Search for the cell housing the specified text and yield its (X, Y) center coordinate. 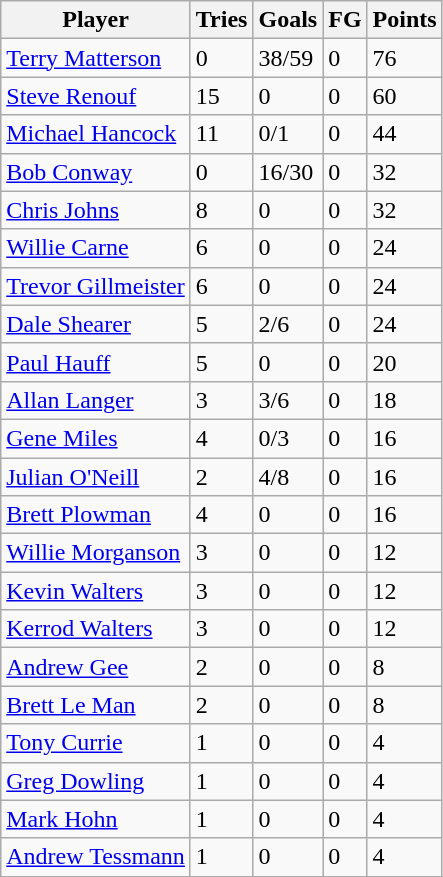
76 (404, 58)
Tony Currie (96, 743)
Points (404, 20)
Mark Hohn (96, 819)
Terry Matterson (96, 58)
0/1 (288, 134)
Paul Hauff (96, 362)
0/3 (288, 438)
Willie Carne (96, 248)
20 (404, 362)
Steve Renouf (96, 96)
Michael Hancock (96, 134)
15 (222, 96)
FG (345, 20)
38/59 (288, 58)
4/8 (288, 477)
44 (404, 134)
Tries (222, 20)
Gene Miles (96, 438)
2/6 (288, 324)
18 (404, 400)
Kerrod Walters (96, 629)
Player (96, 20)
Greg Dowling (96, 781)
11 (222, 134)
Andrew Gee (96, 667)
Willie Morganson (96, 553)
Allan Langer (96, 400)
Bob Conway (96, 172)
Brett Plowman (96, 515)
Kevin Walters (96, 591)
60 (404, 96)
Andrew Tessmann (96, 857)
Goals (288, 20)
Julian O'Neill (96, 477)
Dale Shearer (96, 324)
Brett Le Man (96, 705)
Trevor Gillmeister (96, 286)
16/30 (288, 172)
Chris Johns (96, 210)
3/6 (288, 400)
